For the text-containing cell, return its midpoint in [X, Y] coordinate format. 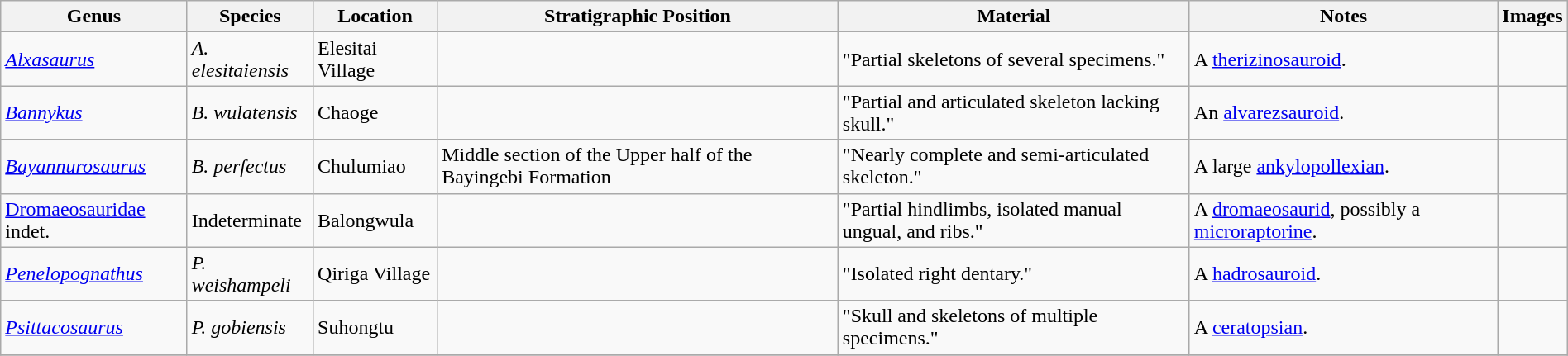
Images [1532, 17]
A ceratopsian. [1343, 327]
Chaoge [375, 112]
Middle section of the Upper half of the Bayingebi Formation [638, 167]
B. wulatensis [250, 112]
Stratigraphic Position [638, 17]
Species [250, 17]
A large ankylopollexian. [1343, 167]
Genus [94, 17]
"Partial skeletons of several specimens." [1014, 59]
Psittacosaurus [94, 327]
Location [375, 17]
A. elesitaiensis [250, 59]
Elesitai Village [375, 59]
A therizinosauroid. [1343, 59]
Indeterminate [250, 220]
Chulumiao [375, 167]
P. gobiensis [250, 327]
"Skull and skeletons of multiple specimens." [1014, 327]
A hadrosauroid. [1343, 274]
Suhongtu [375, 327]
An alvarezsauroid. [1343, 112]
Penelopognathus [94, 274]
"Nearly complete and semi-articulated skeleton." [1014, 167]
"Partial hindlimbs, isolated manual ungual, and ribs." [1014, 220]
A dromaeosaurid, possibly a microraptorine. [1343, 220]
Bayannurosaurus [94, 167]
"Isolated right dentary." [1014, 274]
P. weishampeli [250, 274]
Alxasaurus [94, 59]
"Partial and articulated skeleton lacking skull." [1014, 112]
B. perfectus [250, 167]
Balongwula [375, 220]
Dromaeosauridae indet. [94, 220]
Material [1014, 17]
Qiriga Village [375, 274]
Bannykus [94, 112]
Notes [1343, 17]
